Output the [x, y] coordinate of the center of the cell containing the given text.  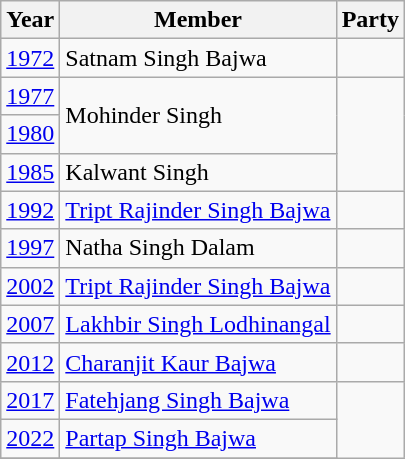
1972 [30, 58]
Natha Singh Dalam [198, 248]
Year [30, 20]
1980 [30, 134]
Member [198, 20]
Party [370, 20]
1997 [30, 248]
2017 [30, 400]
Mohinder Singh [198, 115]
2002 [30, 286]
Lakhbir Singh Lodhinangal [198, 324]
2022 [30, 438]
1992 [30, 210]
Charanjit Kaur Bajwa [198, 362]
Kalwant Singh [198, 172]
2012 [30, 362]
1977 [30, 96]
Partap Singh Bajwa [198, 438]
Fatehjang Singh Bajwa [198, 400]
Satnam Singh Bajwa [198, 58]
1985 [30, 172]
2007 [30, 324]
